Search for the cell housing the specified text and yield its [X, Y] center coordinate. 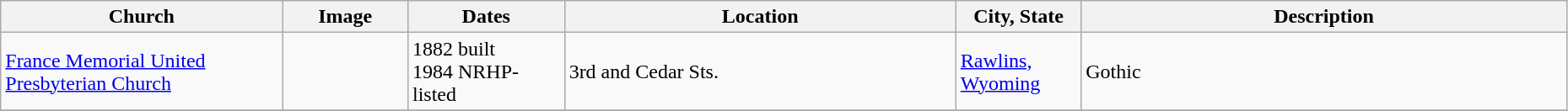
Location [760, 17]
Dates [486, 17]
Gothic [1324, 71]
City, State [1019, 17]
France Memorial United Presbyterian Church [142, 71]
Rawlins, Wyoming [1019, 71]
1882 built1984 NRHP-listed [486, 71]
3rd and Cedar Sts. [760, 71]
Church [142, 17]
Description [1324, 17]
Image [346, 17]
